Detect which cell encompasses the target text, then output its [X, Y] center coordinate. 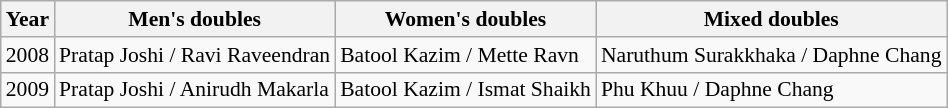
Batool Kazim / Mette Ravn [466, 55]
Mixed doubles [772, 19]
Year [28, 19]
2008 [28, 55]
Women's doubles [466, 19]
2009 [28, 90]
Batool Kazim / Ismat Shaikh [466, 90]
Pratap Joshi / Anirudh Makarla [194, 90]
Pratap Joshi / Ravi Raveendran [194, 55]
Phu Khuu / Daphne Chang [772, 90]
Men's doubles [194, 19]
Naruthum Surakkhaka / Daphne Chang [772, 55]
